Identify which cell holds the provided text, then report its (x, y) central coordinate. 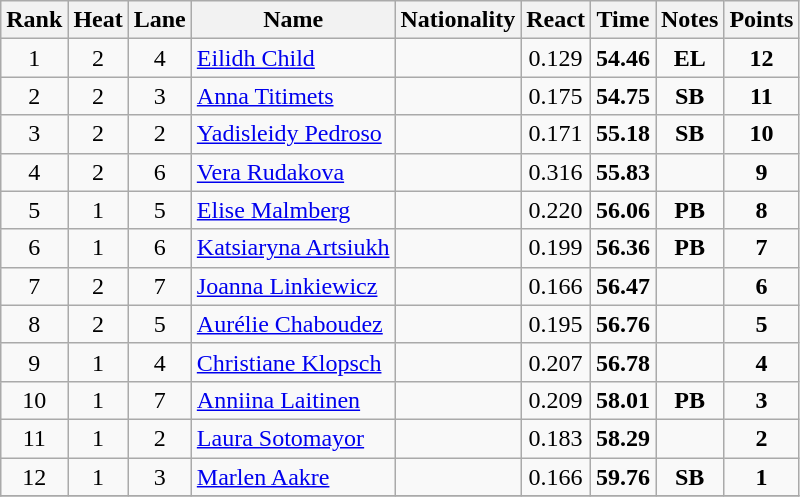
56.76 (622, 324)
Rank (34, 20)
Nationality (458, 20)
Vera Rudakova (293, 172)
55.18 (622, 134)
0.316 (556, 172)
54.75 (622, 96)
59.76 (622, 477)
Laura Sotomayor (293, 438)
0.171 (556, 134)
Elise Malmberg (293, 210)
Points (762, 20)
Heat (98, 20)
0.209 (556, 400)
Eilidh Child (293, 58)
56.06 (622, 210)
56.36 (622, 248)
Aurélie Chaboudez (293, 324)
Joanna Linkiewicz (293, 286)
0.195 (556, 324)
EL (690, 58)
56.47 (622, 286)
0.175 (556, 96)
Lane (160, 20)
0.207 (556, 362)
Name (293, 20)
Anna Titimets (293, 96)
54.46 (622, 58)
0.183 (556, 438)
0.199 (556, 248)
Katsiaryna Artsiukh (293, 248)
Christiane Klopsch (293, 362)
58.29 (622, 438)
Time (622, 20)
58.01 (622, 400)
Yadisleidy Pedroso (293, 134)
Anniina Laitinen (293, 400)
55.83 (622, 172)
Notes (690, 20)
React (556, 20)
0.129 (556, 58)
Marlen Aakre (293, 477)
56.78 (622, 362)
0.220 (556, 210)
